Capture the cell that displays the provided text and extract its [X, Y] central coordinate. 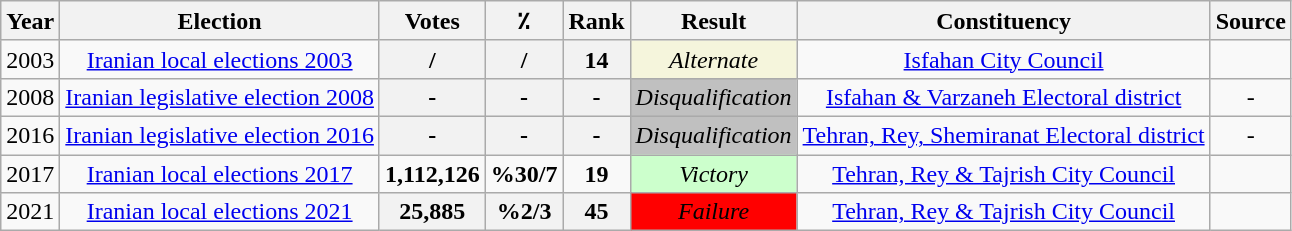
25,885 [432, 212]
Result [714, 21]
Iranian local elections 2017 [220, 173]
45 [596, 212]
Tehran, Rey, Shemiranat Electoral district [1004, 135]
2008 [30, 97]
Constituency [1004, 21]
%2/3 [524, 212]
Year [30, 21]
Election [220, 21]
14 [596, 59]
Alternate [714, 59]
Rank [596, 21]
2003 [30, 59]
Votes [432, 21]
19 [596, 173]
Victory [714, 173]
Isfahan City Council [1004, 59]
Failure [714, 212]
2021 [30, 212]
Iranian legislative election 2008 [220, 97]
%30/7 [524, 173]
2017 [30, 173]
1,112,126 [432, 173]
٪ [524, 21]
Iranian legislative election 2016 [220, 135]
Iranian local elections 2021 [220, 212]
2016 [30, 135]
Isfahan & Varzaneh Electoral district [1004, 97]
Source [1250, 21]
Iranian local elections 2003 [220, 59]
